Search for the cell housing the specified text and yield its (X, Y) center coordinate. 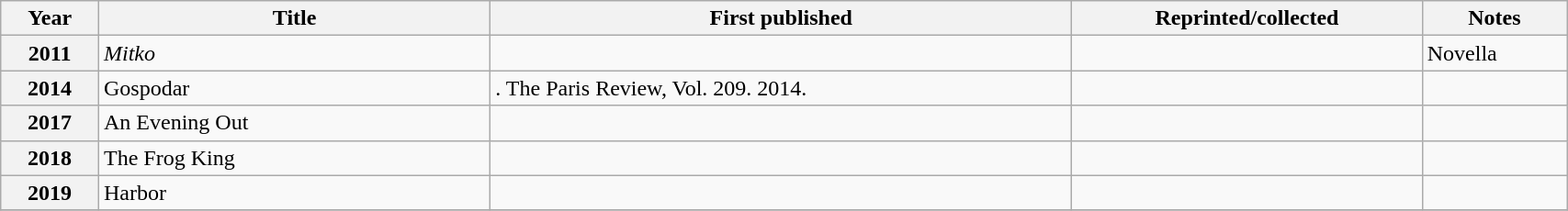
Novella (1494, 53)
Title (295, 18)
The Frog King (295, 158)
Gospodar (295, 88)
Year (50, 18)
2017 (50, 123)
Mitko (295, 53)
2011 (50, 53)
Reprinted/collected (1247, 18)
2014 (50, 88)
2018 (50, 158)
Notes (1494, 18)
An Evening Out (295, 123)
First published (781, 18)
Harbor (295, 193)
. The Paris Review, Vol. 209. 2014. (781, 88)
2019 (50, 193)
